Pinpoint the cell where the given text exists, returning its [X, Y] midpoint coordinate. 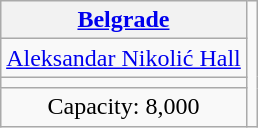
Capacity: 8,000 [124, 107]
Aleksandar Nikolić Hall [124, 58]
Belgrade [124, 20]
